Scan for the cell matching the given text and deliver its (X, Y) coordinate at center. 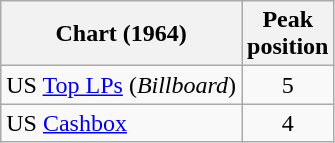
US Top LPs (Billboard) (122, 85)
5 (288, 85)
Peakposition (288, 34)
4 (288, 123)
US Cashbox (122, 123)
Chart (1964) (122, 34)
